Return the (X, Y) coordinate for the center point of the cell that contains the specified text.  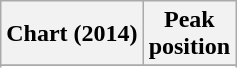
Chart (2014) (72, 34)
Peakposition (189, 34)
